Detect which cell encompasses the target text, then output its [x, y] center coordinate. 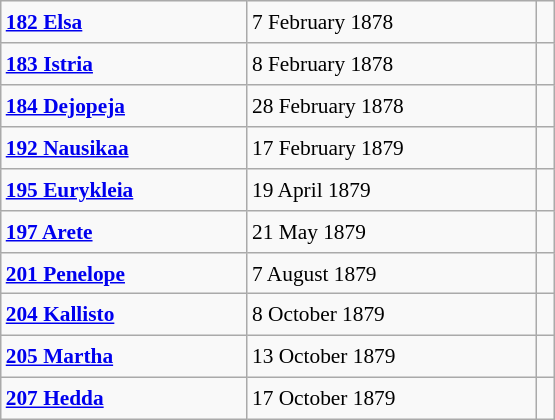
7 February 1878 [392, 22]
205 Martha [124, 357]
7 August 1879 [392, 273]
28 February 1878 [392, 106]
13 October 1879 [392, 357]
204 Kallisto [124, 315]
8 October 1879 [392, 315]
197 Arete [124, 231]
201 Penelope [124, 273]
17 October 1879 [392, 399]
183 Istria [124, 64]
17 February 1879 [392, 148]
184 Dejopeja [124, 106]
182 Elsa [124, 22]
8 February 1878 [392, 64]
195 Eurykleia [124, 189]
207 Hedda [124, 399]
192 Nausikaa [124, 148]
21 May 1879 [392, 231]
19 April 1879 [392, 189]
